Return the (x, y) coordinate for the center point of the cell that contains the specified text.  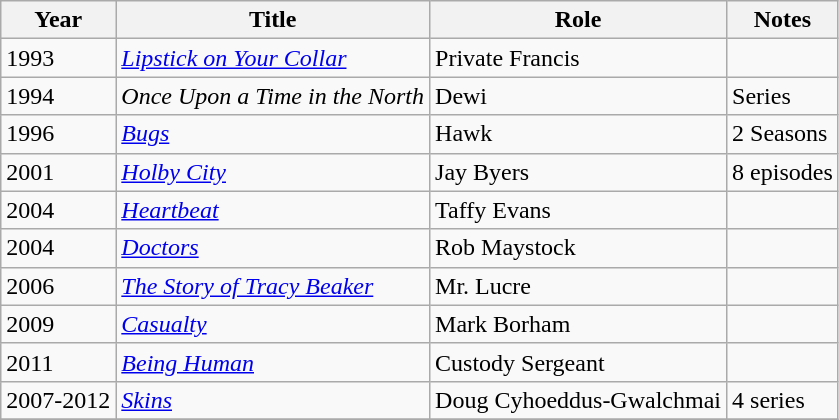
1994 (58, 96)
Being Human (273, 362)
2009 (58, 324)
Doug Cyhoeddus-Gwalchmai (578, 400)
Private Francis (578, 58)
Dewi (578, 96)
2011 (58, 362)
Taffy Evans (578, 210)
Notes (783, 20)
4 series (783, 400)
8 episodes (783, 172)
Series (783, 96)
Casualty (273, 324)
Lipstick on Your Collar (273, 58)
Heartbeat (273, 210)
2001 (58, 172)
2007-2012 (58, 400)
1993 (58, 58)
2 Seasons (783, 134)
Mr. Lucre (578, 286)
Year (58, 20)
Mark Borham (578, 324)
Role (578, 20)
The Story of Tracy Beaker (273, 286)
Title (273, 20)
Jay Byers (578, 172)
Once Upon a Time in the North (273, 96)
2006 (58, 286)
Custody Sergeant (578, 362)
Skins (273, 400)
Rob Maystock (578, 248)
Bugs (273, 134)
Holby City (273, 172)
Hawk (578, 134)
1996 (58, 134)
Doctors (273, 248)
